Return [X, Y] of the center of cell containing provided text 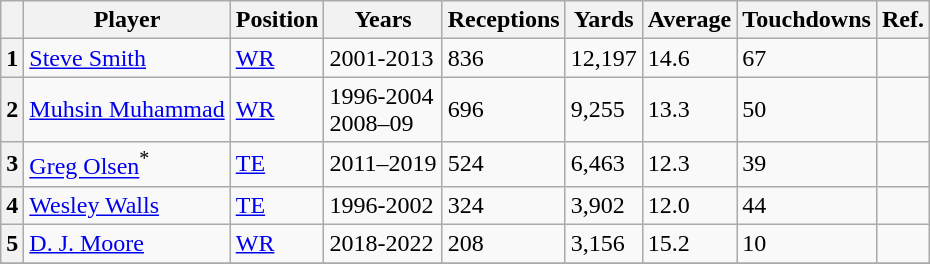
Yards [604, 20]
2011–2019 [383, 164]
Average [690, 20]
13.3 [690, 110]
2 [12, 110]
3,902 [604, 205]
50 [807, 110]
1996-2002 [383, 205]
Greg Olsen* [127, 164]
324 [504, 205]
3 [12, 164]
6,463 [604, 164]
44 [807, 205]
Muhsin Muhammad [127, 110]
10 [807, 244]
3,156 [604, 244]
1 [12, 58]
5 [12, 244]
12.0 [690, 205]
208 [504, 244]
1996-20042008–09 [383, 110]
696 [504, 110]
Years [383, 20]
D. J. Moore [127, 244]
Wesley Walls [127, 205]
Steve Smith [127, 58]
Receptions [504, 20]
836 [504, 58]
Player [127, 20]
2001-2013 [383, 58]
12.3 [690, 164]
Touchdowns [807, 20]
2018-2022 [383, 244]
9,255 [604, 110]
67 [807, 58]
Position [277, 20]
12,197 [604, 58]
4 [12, 205]
524 [504, 164]
Ref. [902, 20]
14.6 [690, 58]
39 [807, 164]
15.2 [690, 244]
